Capture the cell that displays the provided text and extract its (X, Y) central coordinate. 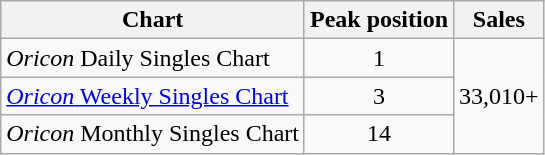
Sales (500, 20)
Chart (153, 20)
14 (378, 134)
Oricon Weekly Singles Chart (153, 96)
33,010+ (500, 96)
Oricon Monthly Singles Chart (153, 134)
Oricon Daily Singles Chart (153, 58)
Peak position (378, 20)
3 (378, 96)
1 (378, 58)
